For the text-containing cell, return its midpoint in (X, Y) coordinate format. 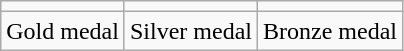
Gold medal (63, 31)
Silver medal (190, 31)
Bronze medal (330, 31)
